Pinpoint the cell where the given text exists, returning its (X, Y) midpoint coordinate. 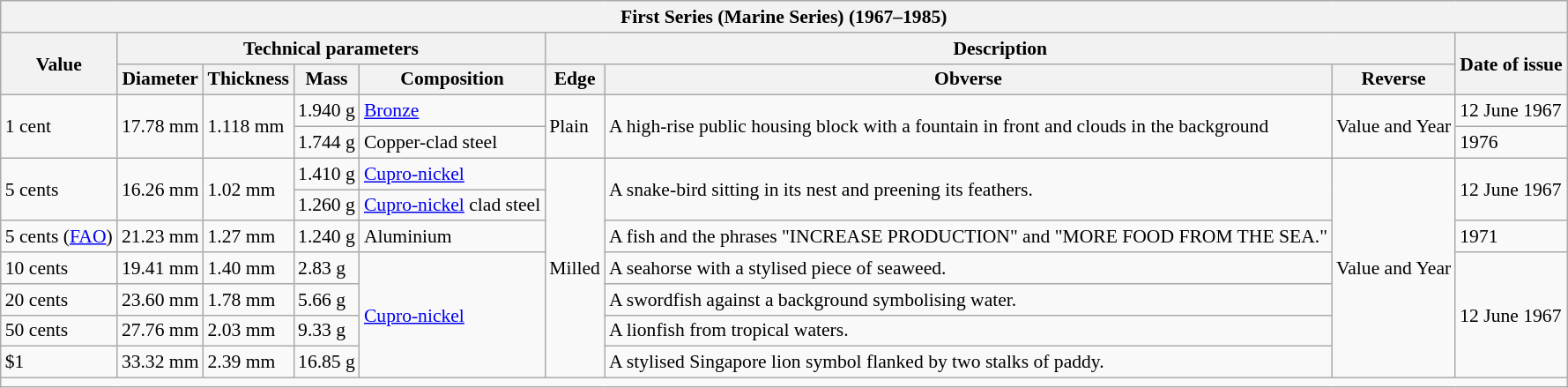
1976 (1511, 143)
1.118 mm (249, 127)
Milled (575, 268)
Plain (575, 127)
$1 (59, 362)
Technical parameters (331, 48)
Aluminium (452, 237)
Bronze (452, 111)
A stylised Singapore lion symbol flanked by two stalks of paddy. (968, 362)
9.33 g (326, 331)
1 cent (59, 127)
A swordfish against a background symbolising water. (968, 300)
17.78 mm (160, 127)
21.23 mm (160, 237)
Thickness (249, 79)
1.27 mm (249, 237)
1.744 g (326, 143)
Date of issue (1511, 63)
Description (1000, 48)
Cupro-nickel clad steel (452, 205)
Edge (575, 79)
1.02 mm (249, 189)
16.85 g (326, 362)
Value (59, 63)
5 cents (59, 189)
5.66 g (326, 300)
10 cents (59, 268)
Mass (326, 79)
33.32 mm (160, 362)
2.03 mm (249, 331)
5 cents (FAO) (59, 237)
2.83 g (326, 268)
27.76 mm (160, 331)
1.940 g (326, 111)
A lionfish from tropical waters. (968, 331)
1971 (1511, 237)
First Series (Marine Series) (1967–1985) (784, 17)
1.260 g (326, 205)
2.39 mm (249, 362)
A seahorse with a stylised piece of seaweed. (968, 268)
1.240 g (326, 237)
A fish and the phrases "INCREASE PRODUCTION" and "MORE FOOD FROM THE SEA." (968, 237)
Reverse (1393, 79)
A snake-bird sitting in its nest and preening its feathers. (968, 189)
23.60 mm (160, 300)
Copper-clad steel (452, 143)
Obverse (968, 79)
1.40 mm (249, 268)
Composition (452, 79)
50 cents (59, 331)
19.41 mm (160, 268)
1.78 mm (249, 300)
20 cents (59, 300)
Diameter (160, 79)
16.26 mm (160, 189)
1.410 g (326, 174)
A high-rise public housing block with a fountain in front and clouds in the background (968, 127)
